Detect which cell encompasses the target text, then output its (x, y) center coordinate. 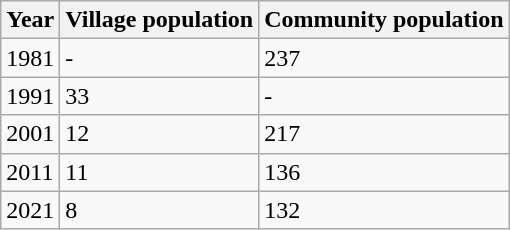
2001 (30, 134)
2011 (30, 172)
136 (384, 172)
12 (160, 134)
Village population (160, 20)
8 (160, 210)
1981 (30, 58)
2021 (30, 210)
11 (160, 172)
217 (384, 134)
Community population (384, 20)
Year (30, 20)
237 (384, 58)
132 (384, 210)
1991 (30, 96)
33 (160, 96)
